Locate the cell with the specified text and output its (X, Y) center coordinate. 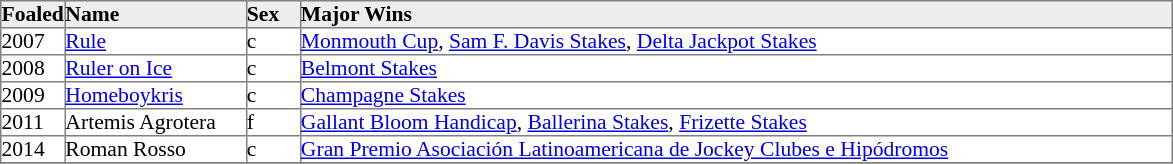
Monmouth Cup, Sam F. Davis Stakes, Delta Jackpot Stakes (736, 42)
2008 (33, 68)
Artemis Agrotera (156, 122)
Foaled (33, 14)
Ruler on Ice (156, 68)
Belmont Stakes (736, 68)
Champagne Stakes (736, 96)
Gran Premio Asociación Latinoamericana de Jockey Clubes e Hipódromos (736, 150)
f (273, 122)
2009 (33, 96)
Sex (273, 14)
Roman Rosso (156, 150)
Name (156, 14)
Major Wins (736, 14)
Homeboykris (156, 96)
2011 (33, 122)
2014 (33, 150)
Gallant Bloom Handicap, Ballerina Stakes, Frizette Stakes (736, 122)
2007 (33, 42)
Rule (156, 42)
